Output the (X, Y) coordinate of the center of the cell containing the given text.  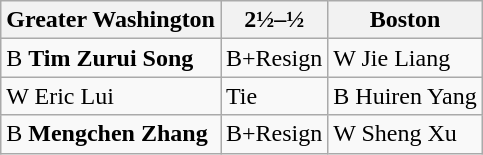
B Mengchen Zhang (111, 134)
2½–½ (274, 20)
W Eric Lui (111, 96)
Tie (274, 96)
B Tim Zurui Song (111, 58)
B Huiren Yang (405, 96)
W Jie Liang (405, 58)
Boston (405, 20)
Greater Washington (111, 20)
W Sheng Xu (405, 134)
